Return the (x, y) coordinate for the center point of the cell that contains the specified text.  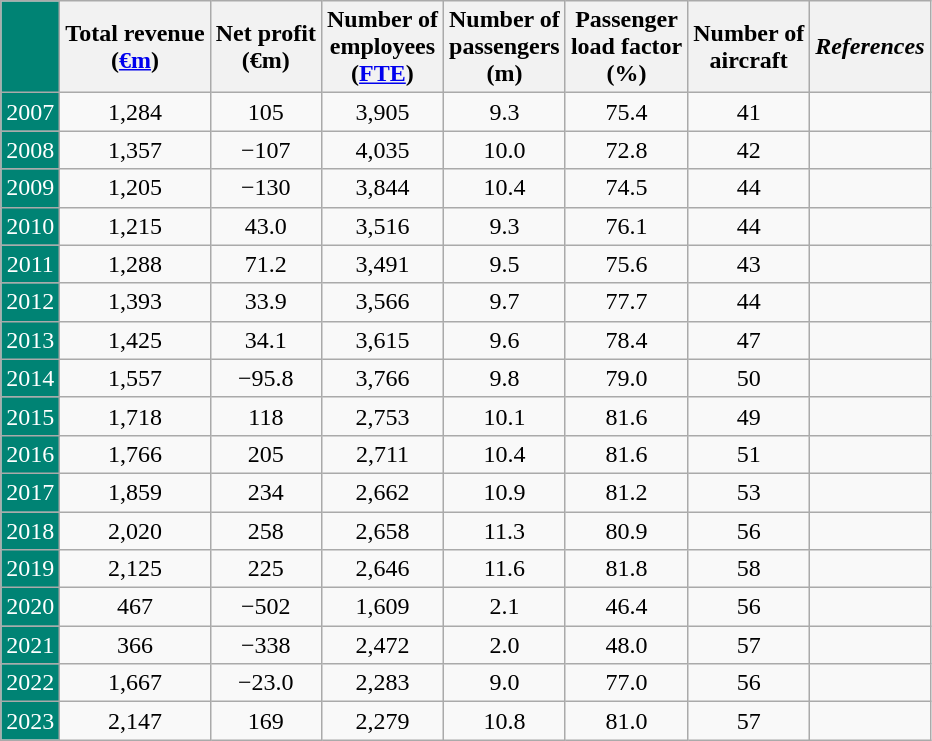
46.4 (626, 607)
1,357 (135, 150)
41 (749, 112)
105 (266, 112)
42 (749, 150)
2011 (30, 264)
81.2 (626, 492)
2,711 (382, 454)
10.0 (504, 150)
2012 (30, 302)
4,035 (382, 150)
1,393 (135, 302)
49 (749, 416)
11.6 (504, 569)
48.0 (626, 645)
51 (749, 454)
47 (749, 340)
2019 (30, 569)
43 (749, 264)
2007 (30, 112)
118 (266, 416)
225 (266, 569)
2,646 (382, 569)
Total revenue(€m) (135, 47)
−107 (266, 150)
77.0 (626, 683)
2016 (30, 454)
1,215 (135, 226)
76.1 (626, 226)
467 (135, 607)
2,020 (135, 531)
3,516 (382, 226)
53 (749, 492)
1,667 (135, 683)
Number ofemployees(FTE) (382, 47)
80.9 (626, 531)
11.3 (504, 531)
−338 (266, 645)
75.6 (626, 264)
2,283 (382, 683)
33.9 (266, 302)
2018 (30, 531)
2015 (30, 416)
50 (749, 378)
10.8 (504, 721)
2,753 (382, 416)
169 (266, 721)
1,288 (135, 264)
2.1 (504, 607)
−502 (266, 607)
1,205 (135, 188)
2021 (30, 645)
79.0 (626, 378)
10.1 (504, 416)
−23.0 (266, 683)
1,718 (135, 416)
1,557 (135, 378)
3,844 (382, 188)
43.0 (266, 226)
258 (266, 531)
2.0 (504, 645)
3,566 (382, 302)
1,609 (382, 607)
3,766 (382, 378)
3,615 (382, 340)
9.0 (504, 683)
1,425 (135, 340)
9.8 (504, 378)
3,491 (382, 264)
1,766 (135, 454)
3,905 (382, 112)
74.5 (626, 188)
2020 (30, 607)
1,859 (135, 492)
2,662 (382, 492)
−95.8 (266, 378)
81.8 (626, 569)
2008 (30, 150)
77.7 (626, 302)
2,658 (382, 531)
2013 (30, 340)
2009 (30, 188)
2017 (30, 492)
1,284 (135, 112)
10.9 (504, 492)
205 (266, 454)
2010 (30, 226)
Net profit(€m) (266, 47)
234 (266, 492)
2,147 (135, 721)
Passengerload factor(%) (626, 47)
72.8 (626, 150)
2014 (30, 378)
58 (749, 569)
366 (135, 645)
2,125 (135, 569)
Number ofpassengers(m) (504, 47)
−130 (266, 188)
2023 (30, 721)
34.1 (266, 340)
78.4 (626, 340)
References (870, 47)
Number ofaircraft (749, 47)
2,279 (382, 721)
75.4 (626, 112)
71.2 (266, 264)
2,472 (382, 645)
9.7 (504, 302)
2022 (30, 683)
81.0 (626, 721)
9.6 (504, 340)
9.5 (504, 264)
